Determine the [X, Y] coordinate at the center of the cell enclosing the given text.  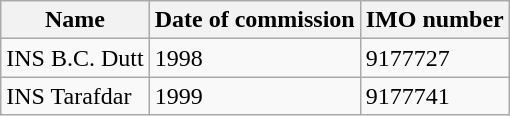
Date of commission [254, 20]
INS B.C. Dutt [75, 58]
1999 [254, 96]
INS Tarafdar [75, 96]
9177727 [434, 58]
1998 [254, 58]
9177741 [434, 96]
IMO number [434, 20]
Name [75, 20]
